For the text-containing cell, return its midpoint in (x, y) coordinate format. 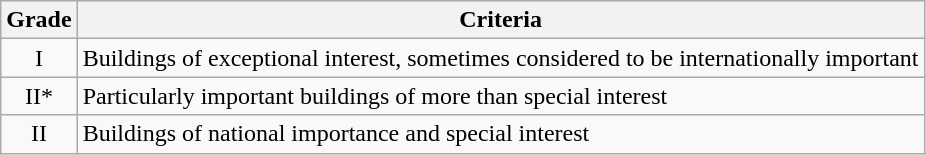
II (39, 134)
II* (39, 96)
Buildings of exceptional interest, sometimes considered to be internationally important (500, 58)
Particularly important buildings of more than special interest (500, 96)
I (39, 58)
Criteria (500, 20)
Grade (39, 20)
Buildings of national importance and special interest (500, 134)
